Search for the cell housing the specified text and yield its (x, y) center coordinate. 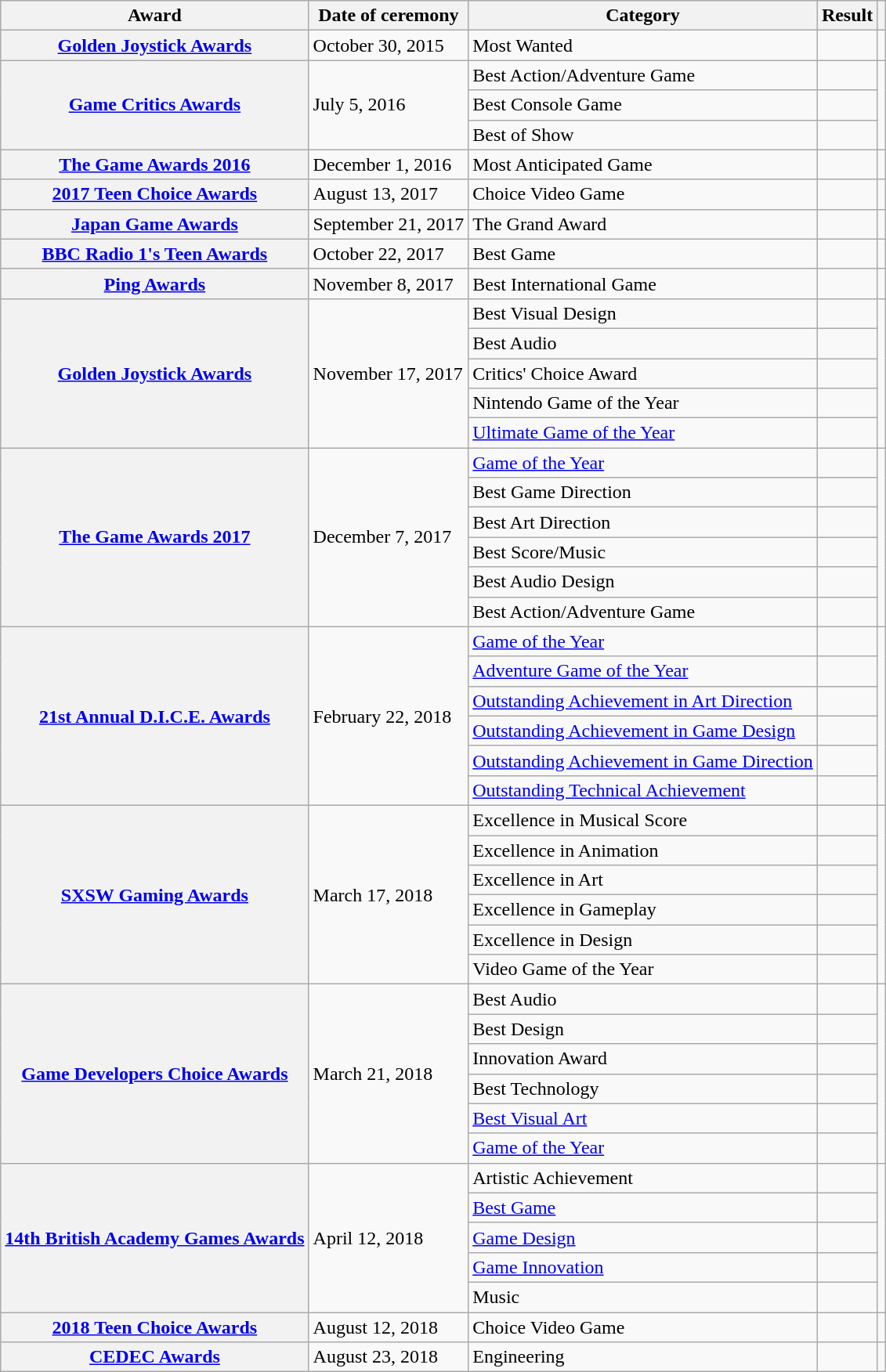
Game Critics Awards (155, 105)
Excellence in Art (643, 880)
The Game Awards 2017 (155, 537)
Game Developers Choice Awards (155, 1074)
Excellence in Gameplay (643, 910)
Category (643, 16)
2018 Teen Choice Awards (155, 1327)
November 8, 2017 (389, 283)
Game Innovation (643, 1267)
Best Score/Music (643, 552)
Award (155, 16)
Excellence in Musical Score (643, 820)
Best Technology (643, 1089)
Outstanding Achievement in Game Direction (643, 760)
Best Audio Design (643, 582)
Innovation Award (643, 1059)
Date of ceremony (389, 16)
Most Anticipated Game (643, 164)
Music (643, 1297)
August 23, 2018 (389, 1357)
March 17, 2018 (389, 894)
Outstanding Technical Achievement (643, 790)
Game Design (643, 1237)
Ping Awards (155, 283)
Engineering (643, 1357)
Best Art Direction (643, 522)
April 12, 2018 (389, 1237)
Critics' Choice Award (643, 374)
Best of Show (643, 135)
Best Visual Art (643, 1118)
July 5, 2016 (389, 105)
Video Game of the Year (643, 969)
Best Design (643, 1029)
December 7, 2017 (389, 537)
2017 Teen Choice Awards (155, 194)
Nintendo Game of the Year (643, 403)
October 22, 2017 (389, 254)
August 13, 2017 (389, 194)
Adventure Game of the Year (643, 671)
August 12, 2018 (389, 1327)
Artistic Achievement (643, 1178)
March 21, 2018 (389, 1074)
The Grand Award (643, 224)
Excellence in Design (643, 940)
November 17, 2017 (389, 373)
Best International Game (643, 283)
Best Game Direction (643, 493)
Best Visual Design (643, 313)
21st Annual D.I.C.E. Awards (155, 716)
Ultimate Game of the Year (643, 433)
Result (847, 16)
SXSW Gaming Awards (155, 894)
October 30, 2015 (389, 45)
Outstanding Achievement in Game Design (643, 731)
CEDEC Awards (155, 1357)
Outstanding Achievement in Art Direction (643, 701)
September 21, 2017 (389, 224)
Excellence in Animation (643, 850)
Best Console Game (643, 105)
14th British Academy Games Awards (155, 1237)
February 22, 2018 (389, 716)
Most Wanted (643, 45)
The Game Awards 2016 (155, 164)
Japan Game Awards (155, 224)
December 1, 2016 (389, 164)
BBC Radio 1's Teen Awards (155, 254)
